Identify which cell holds the provided text, then report its [x, y] central coordinate. 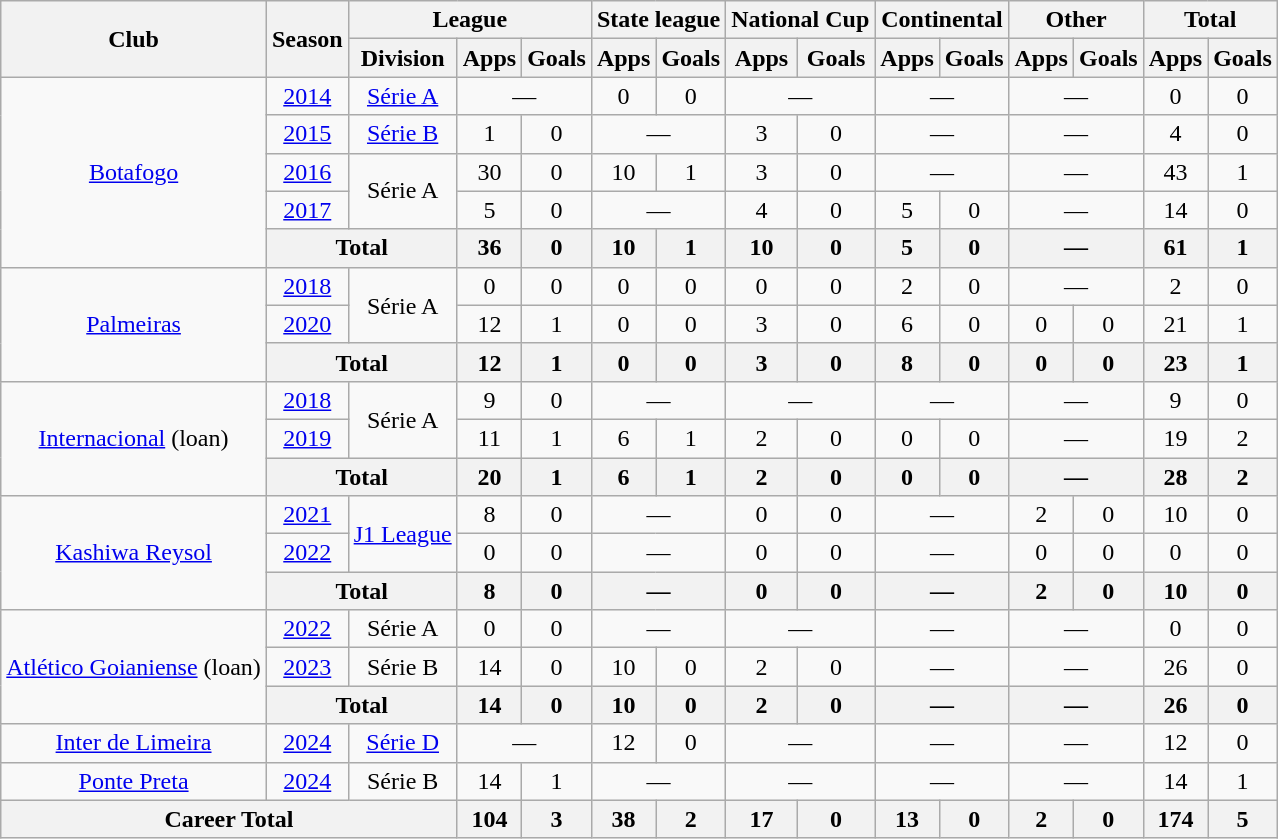
2020 [307, 324]
17 [762, 819]
11 [489, 438]
League [470, 20]
Série D [402, 743]
Inter de Limeira [134, 743]
2015 [307, 134]
Internacional (loan) [134, 438]
61 [1175, 248]
Palmeiras [134, 324]
Continental [942, 20]
Ponte Preta [134, 781]
104 [489, 819]
20 [489, 477]
Botafogo [134, 172]
Other [1076, 20]
Division [402, 58]
Kashiwa Reysol [134, 553]
State league [658, 20]
2014 [307, 96]
Club [134, 39]
2021 [307, 515]
Season [307, 39]
38 [623, 819]
21 [1175, 324]
174 [1175, 819]
Atlético Goianiense (loan) [134, 667]
Career Total [229, 819]
36 [489, 248]
National Cup [800, 20]
2016 [307, 172]
28 [1175, 477]
J1 League [402, 534]
2017 [307, 210]
23 [1175, 362]
30 [489, 172]
13 [907, 819]
2019 [307, 438]
2023 [307, 667]
43 [1175, 172]
19 [1175, 438]
